Determine the (x, y) coordinate at the center of the cell enclosing the given text.  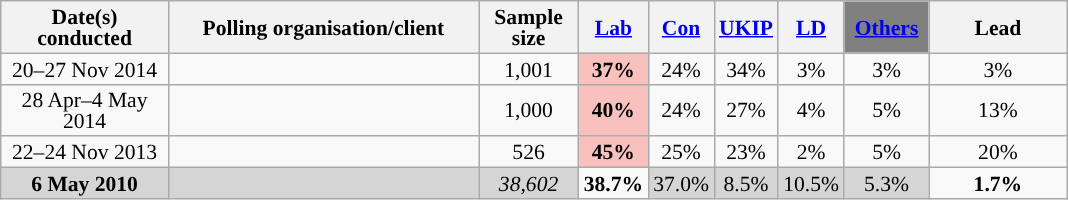
20–27 Nov 2014 (85, 68)
27% (746, 110)
45% (614, 152)
LD (811, 27)
40% (614, 110)
Lab (614, 27)
28 Apr–4 May 2014 (85, 110)
37.0% (681, 184)
13% (998, 110)
Date(s)conducted (85, 27)
10.5% (811, 184)
20% (998, 152)
5.3% (886, 184)
8.5% (746, 184)
Polling organisation/client (323, 27)
4% (811, 110)
1,000 (528, 110)
1,001 (528, 68)
37% (614, 68)
6 May 2010 (85, 184)
25% (681, 152)
526 (528, 152)
38,602 (528, 184)
Others (886, 27)
1.7% (998, 184)
UKIP (746, 27)
Lead (998, 27)
23% (746, 152)
38.7% (614, 184)
Con (681, 27)
2% (811, 152)
34% (746, 68)
Sample size (528, 27)
22–24 Nov 2013 (85, 152)
